Identify which cell holds the provided text, then report its [x, y] central coordinate. 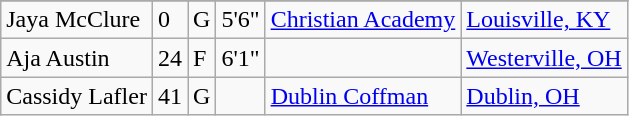
Jaya McClure [77, 20]
5'6" [240, 20]
Cassidy Lafler [77, 96]
F [202, 58]
6'1" [240, 58]
24 [170, 58]
Aja Austin [77, 58]
0 [170, 20]
Dublin Coffman [363, 96]
Christian Academy [363, 20]
Dublin, OH [544, 96]
Louisville, KY [544, 20]
Westerville, OH [544, 58]
41 [170, 96]
